From the cell containing the given text, extract its center point as (X, Y) coordinate. 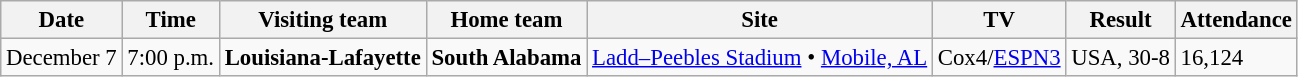
16,124 (1236, 58)
Site (760, 20)
TV (998, 20)
Result (1120, 20)
Home team (506, 20)
December 7 (62, 58)
Cox4/ESPN3 (998, 58)
Attendance (1236, 20)
Ladd–Peebles Stadium • Mobile, AL (760, 58)
7:00 p.m. (170, 58)
Date (62, 20)
Visiting team (322, 20)
USA, 30-8 (1120, 58)
Louisiana-Lafayette (322, 58)
South Alabama (506, 58)
Time (170, 20)
